Scan for the cell matching the given text and deliver its (X, Y) coordinate at center. 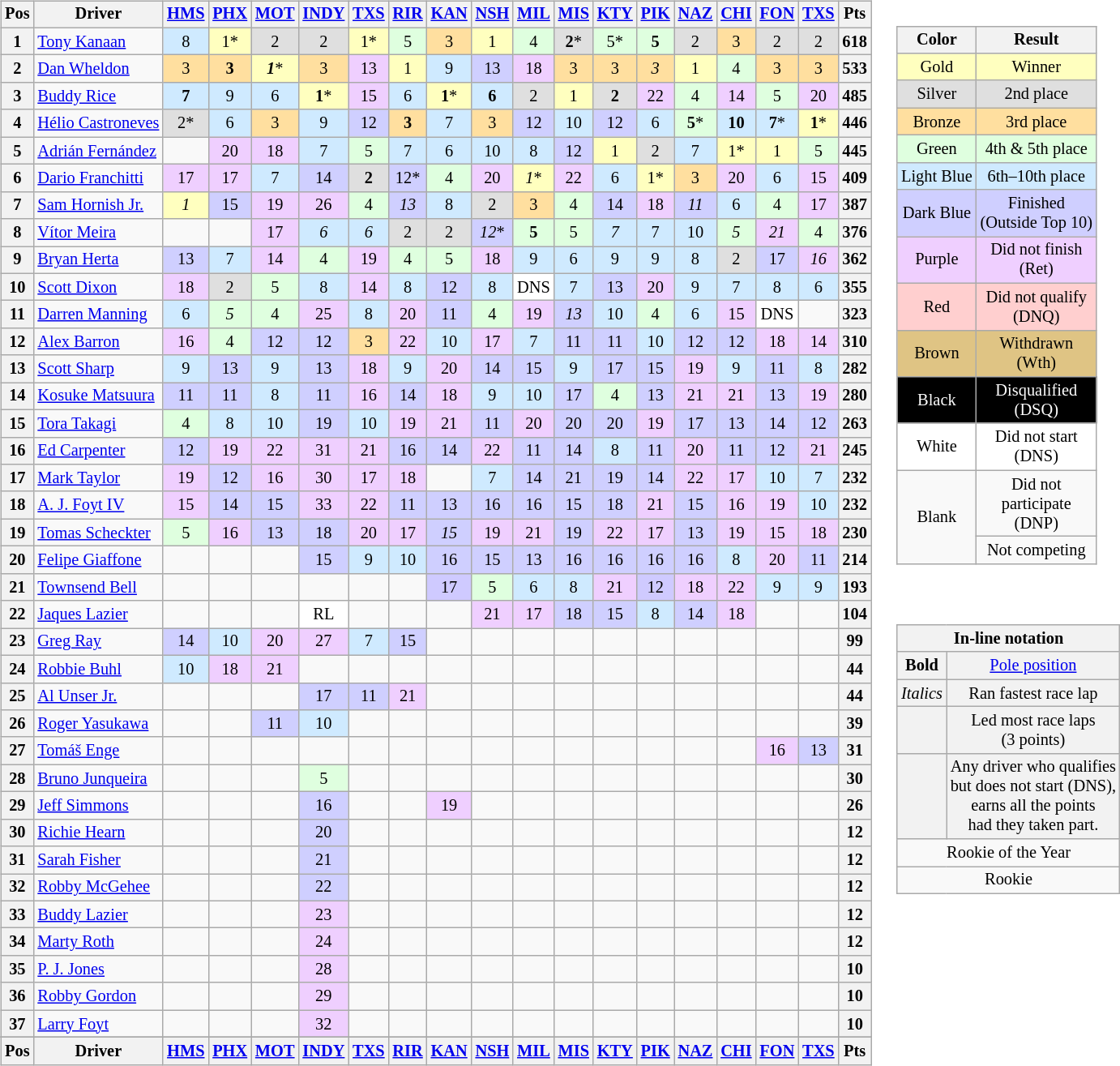
Bronze (937, 122)
280 (855, 396)
Did not finish(Ret) (1037, 260)
Did notparticipate(DNP) (1037, 503)
323 (855, 315)
Dario Franchitti (98, 178)
Larry Foyt (98, 1024)
RL (323, 614)
Marty Roth (98, 942)
Led most race laps(3 points) (1033, 730)
Did not qualify(DNQ) (1037, 306)
446 (855, 123)
Brown (937, 353)
Blank (937, 517)
4th & 5th place (1037, 149)
Scott Sharp (98, 369)
Tony Kanaan (98, 41)
Color (937, 40)
Buddy Lazier (98, 914)
99 (855, 642)
Dark Blue (937, 213)
533 (855, 69)
White (937, 447)
362 (855, 260)
2nd place (1037, 94)
Purple (937, 260)
Robby McGehee (98, 888)
Tomáš Enge (98, 751)
Townsend Bell (98, 587)
Robby Gordon (98, 996)
P. J. Jones (98, 970)
Vítor Meira (98, 233)
Bold (922, 666)
Bryan Herta (98, 260)
Gold (937, 67)
Greg Ray (98, 642)
Green (937, 149)
409 (855, 178)
Result (1037, 40)
Pole position (1033, 666)
Sam Hornish Jr. (98, 205)
Disqualified(DSQ) (1037, 400)
Hélio Castroneves (98, 123)
Red (937, 306)
Dan Wheldon (98, 69)
Al Unser Jr. (98, 696)
3rd place (1037, 122)
Scott Dixon (98, 287)
104 (855, 614)
6th–10th place (1037, 176)
Roger Yasukawa (98, 724)
36 (17, 996)
Sarah Fisher (98, 860)
34 (17, 942)
Tora Takagi (98, 423)
Ed Carpenter (98, 451)
Buddy Rice (98, 96)
376 (855, 233)
A. J. Foyt IV (98, 505)
Silver (937, 94)
Black (937, 400)
Light Blue (937, 176)
445 (855, 151)
Felipe Giaffone (98, 560)
Tomas Scheckter (98, 533)
35 (17, 970)
Rookie of the Year (1008, 853)
282 (855, 369)
Robbie Buhl (98, 669)
Alex Barron (98, 342)
Italics (922, 693)
Winner (1037, 67)
37 (17, 1024)
263 (855, 423)
245 (855, 451)
Ran fastest race lap (1033, 693)
618 (855, 41)
39 (855, 724)
Did not start(DNS) (1037, 447)
In-line notation (1008, 639)
310 (855, 342)
Kosuke Matsuura (98, 396)
7* (776, 123)
355 (855, 287)
230 (855, 533)
Finished(Outside Top 10) (1037, 213)
214 (855, 560)
Rookie (1008, 880)
Bruno Junqueira (98, 778)
Darren Manning (98, 315)
387 (855, 205)
Not competing (1037, 550)
Jaques Lazier (98, 614)
Adrián Fernández (98, 151)
193 (855, 587)
485 (855, 96)
Mark Taylor (98, 478)
Jeff Simmons (98, 806)
Richie Hearn (98, 833)
Any driver who qualifiesbut does not start (DNS),earns all the pointshad they taken part. (1033, 796)
Withdrawn(Wth) (1037, 353)
